Return [X, Y] of the center of cell containing provided text 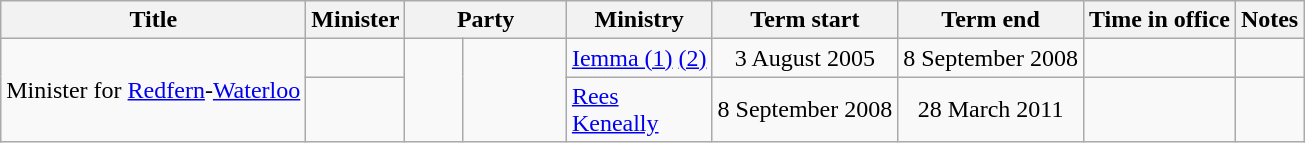
Term start [805, 20]
Minister for Redfern-Waterloo [154, 90]
Minister [356, 20]
Title [154, 20]
Party [486, 20]
Notes [1269, 20]
28 March 2011 [991, 110]
ReesKeneally [639, 110]
Time in office [1159, 20]
Iemma (1) (2) [639, 58]
Ministry [639, 20]
Term end [991, 20]
3 August 2005 [805, 58]
